Determine the [x, y] coordinate at the center of the cell enclosing the given text.  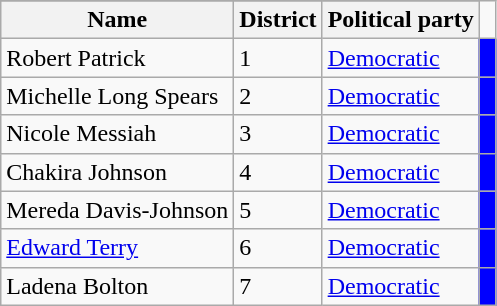
5 [278, 210]
3 [278, 134]
Name [118, 20]
6 [278, 248]
Chakira Johnson [118, 172]
Robert Patrick [118, 58]
Michelle Long Spears [118, 96]
4 [278, 172]
Political party [400, 20]
Mereda Davis-Johnson [118, 210]
Ladena Bolton [118, 286]
7 [278, 286]
Edward Terry [118, 248]
Nicole Messiah [118, 134]
District [278, 20]
2 [278, 96]
1 [278, 58]
